Determine the [x, y] coordinate at the center of the cell enclosing the given text.  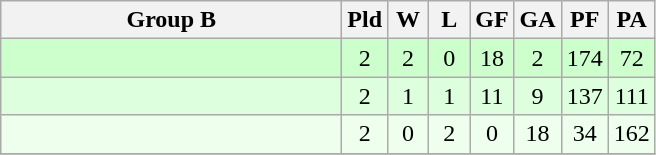
111 [632, 96]
PF [584, 20]
162 [632, 134]
Group B [172, 20]
GF [492, 20]
137 [584, 96]
GA [538, 20]
W [408, 20]
72 [632, 58]
11 [492, 96]
Pld [365, 20]
34 [584, 134]
PA [632, 20]
L [450, 20]
9 [538, 96]
174 [584, 58]
